Return the [X, Y] coordinate for the center point of the cell that contains the specified text.  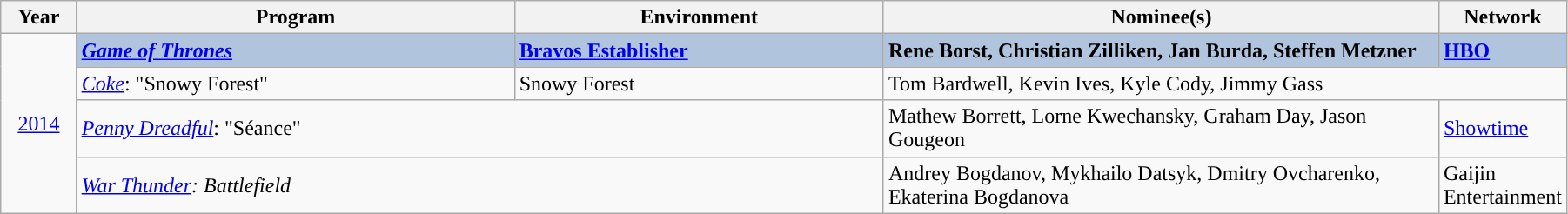
Gaijin Entertainment [1502, 184]
War Thunder: Battlefield [480, 184]
Program [296, 17]
Game of Thrones [296, 50]
2014 [38, 124]
Coke: "Snowy Forest" [296, 84]
Tom Bardwell, Kevin Ives, Kyle Cody, Jimmy Gass [1225, 84]
Nominee(s) [1161, 17]
Penny Dreadful: "Séance" [480, 129]
Year [38, 17]
Network [1502, 17]
Bravos Establisher [699, 50]
Mathew Borrett, Lorne Kwechansky, Graham Day, Jason Gougeon [1161, 129]
Andrey Bogdanov, Mykhailo Datsyk, Dmitry Ovcharenko, Ekaterina Bogdanova [1161, 184]
Snowy Forest [699, 84]
HBO [1502, 50]
Rene Borst, Christian Zilliken, Jan Burda, Steffen Metzner [1161, 50]
Environment [699, 17]
Showtime [1502, 129]
